Pinpoint the cell where the given text exists, returning its [x, y] midpoint coordinate. 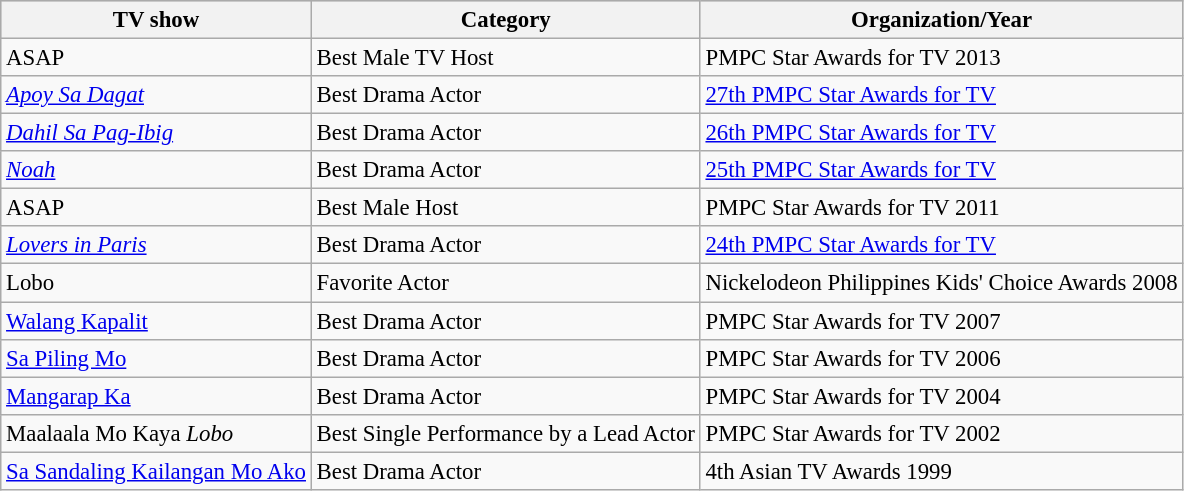
25th PMPC Star Awards for TV [942, 170]
Apoy Sa Dagat [156, 95]
Favorite Actor [506, 283]
26th PMPC Star Awards for TV [942, 133]
PMPC Star Awards for TV 2006 [942, 358]
TV show [156, 20]
Best Male TV Host [506, 57]
Organization/Year [942, 20]
Dahil Sa Pag-Ibig [156, 133]
PMPC Star Awards for TV 2007 [942, 321]
PMPC Star Awards for TV 2013 [942, 57]
Nickelodeon Philippines Kids' Choice Awards 2008 [942, 283]
Lovers in Paris [156, 245]
Sa Piling Mo [156, 358]
Mangarap Ka [156, 396]
Best Single Performance by a Lead Actor [506, 433]
PMPC Star Awards for TV 2002 [942, 433]
Maalaala Mo Kaya Lobo [156, 433]
Sa Sandaling Kailangan Mo Ako [156, 471]
24th PMPC Star Awards for TV [942, 245]
Best Male Host [506, 208]
PMPC Star Awards for TV 2011 [942, 208]
27th PMPC Star Awards for TV [942, 95]
Walang Kapalit [156, 321]
Lobo [156, 283]
4th Asian TV Awards 1999 [942, 471]
Noah [156, 170]
Category [506, 20]
PMPC Star Awards for TV 2004 [942, 396]
